Locate the cell with the specified text and output its [x, y] center coordinate. 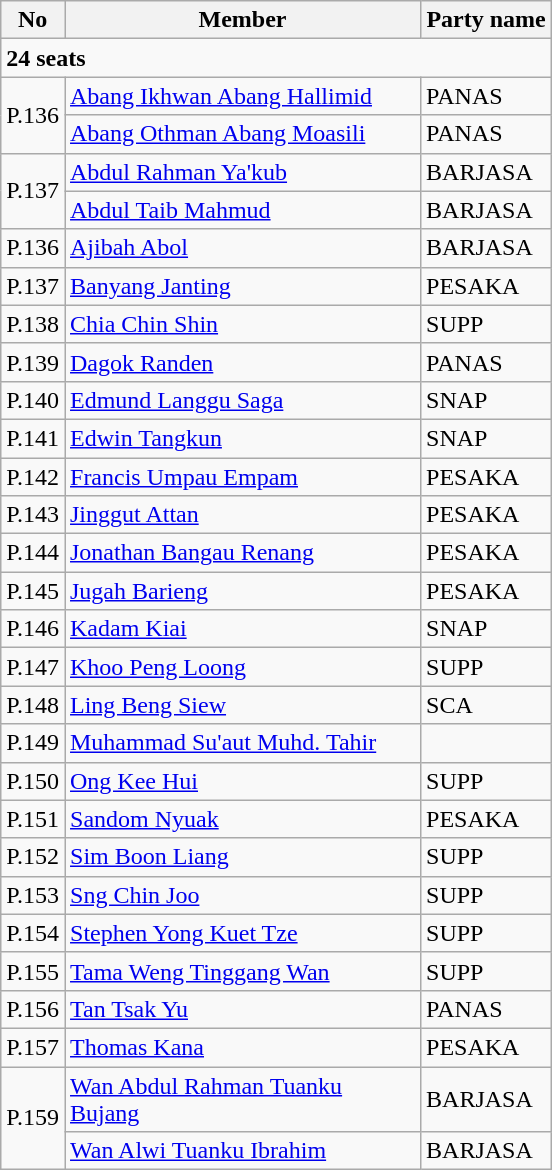
Khoo Peng Loong [242, 667]
Thomas Kana [242, 1047]
P.145 [33, 591]
Edmund Langgu Saga [242, 400]
Party name [486, 20]
Wan Alwi Tuanku Ibrahim [242, 1151]
P.146 [33, 629]
Ong Kee Hui [242, 781]
24 seats [276, 58]
Sim Boon Liang [242, 857]
P.159 [33, 1118]
P.149 [33, 743]
P.152 [33, 857]
Sng Chin Joo [242, 895]
Stephen Yong Kuet Tze [242, 933]
P.150 [33, 781]
Dagok Randen [242, 362]
P.142 [33, 477]
Ajibah Abol [242, 248]
Sandom Nyuak [242, 819]
No [33, 20]
Kadam Kiai [242, 629]
Jinggut Attan [242, 515]
Ling Beng Siew [242, 705]
SCA [486, 705]
Chia Chin Shin [242, 324]
Muhammad Su'aut Muhd. Tahir [242, 743]
P.156 [33, 1009]
Jugah Barieng [242, 591]
P.140 [33, 400]
P.143 [33, 515]
Edwin Tangkun [242, 438]
P.153 [33, 895]
Francis Umpau Empam [242, 477]
Abdul Rahman Ya'kub [242, 172]
Abang Ikhwan Abang Hallimid [242, 96]
Member [242, 20]
P.148 [33, 705]
P.154 [33, 933]
P.155 [33, 971]
P.147 [33, 667]
Abdul Taib Mahmud [242, 210]
Banyang Janting [242, 286]
P.151 [33, 819]
Tama Weng Tinggang Wan [242, 971]
P.157 [33, 1047]
P.139 [33, 362]
P.144 [33, 553]
Abang Othman Abang Moasili [242, 134]
Jonathan Bangau Renang [242, 553]
Wan Abdul Rahman Tuanku Bujang [242, 1098]
Tan Tsak Yu [242, 1009]
P.141 [33, 438]
P.138 [33, 324]
